Capture the cell that displays the provided text and extract its (X, Y) central coordinate. 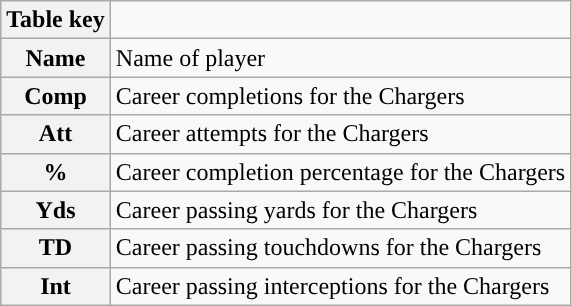
Career attempts for the Chargers (340, 134)
Career passing yards for the Chargers (340, 210)
Name (56, 58)
Table key (56, 20)
Yds (56, 210)
Int (56, 286)
Att (56, 134)
Name of player (340, 58)
Career passing touchdowns for the Chargers (340, 248)
% (56, 172)
Career completion percentage for the Chargers (340, 172)
Comp (56, 96)
Career passing interceptions for the Chargers (340, 286)
Career completions for the Chargers (340, 96)
TD (56, 248)
